Pinpoint the cell where the given text exists, returning its (x, y) midpoint coordinate. 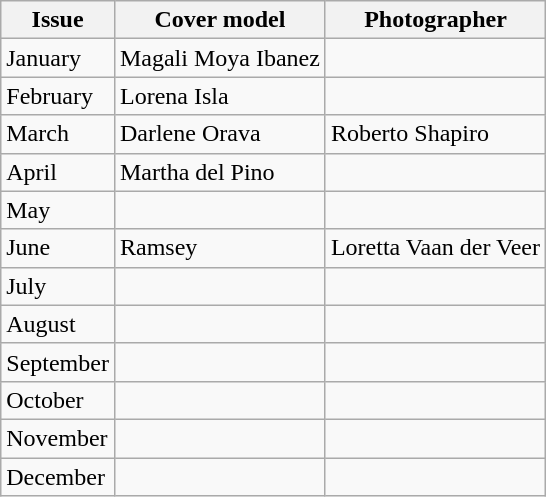
December (58, 477)
August (58, 324)
June (58, 248)
Loretta Vaan der Veer (435, 248)
May (58, 210)
November (58, 438)
Issue (58, 20)
Martha del Pino (220, 172)
Photographer (435, 20)
Darlene Orava (220, 134)
March (58, 134)
April (58, 172)
Ramsey (220, 248)
July (58, 286)
October (58, 400)
September (58, 362)
Lorena Isla (220, 96)
January (58, 58)
Magali Moya Ibanez (220, 58)
February (58, 96)
Roberto Shapiro (435, 134)
Cover model (220, 20)
